For the text-containing cell, return its midpoint in [X, Y] coordinate format. 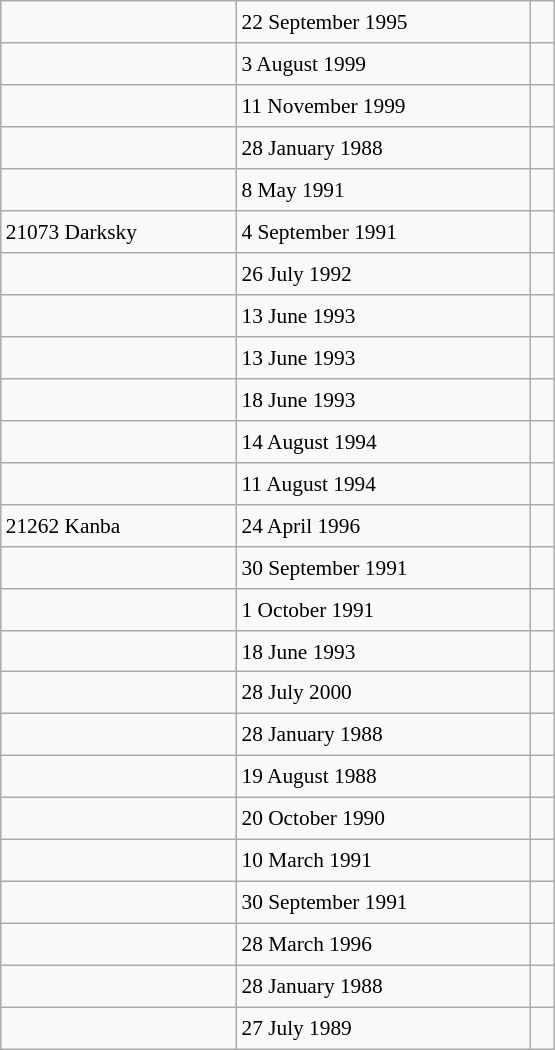
8 May 1991 [383, 190]
11 August 1994 [383, 483]
10 March 1991 [383, 861]
28 March 1996 [383, 945]
20 October 1990 [383, 819]
14 August 1994 [383, 441]
3 August 1999 [383, 64]
21073 Darksky [119, 232]
24 April 1996 [383, 525]
27 July 1989 [383, 1028]
26 July 1992 [383, 274]
11 November 1999 [383, 106]
19 August 1988 [383, 777]
22 September 1995 [383, 22]
4 September 1991 [383, 232]
28 July 2000 [383, 693]
1 October 1991 [383, 609]
21262 Kanba [119, 525]
